Output the (X, Y) coordinate of the center of the cell containing the given text.  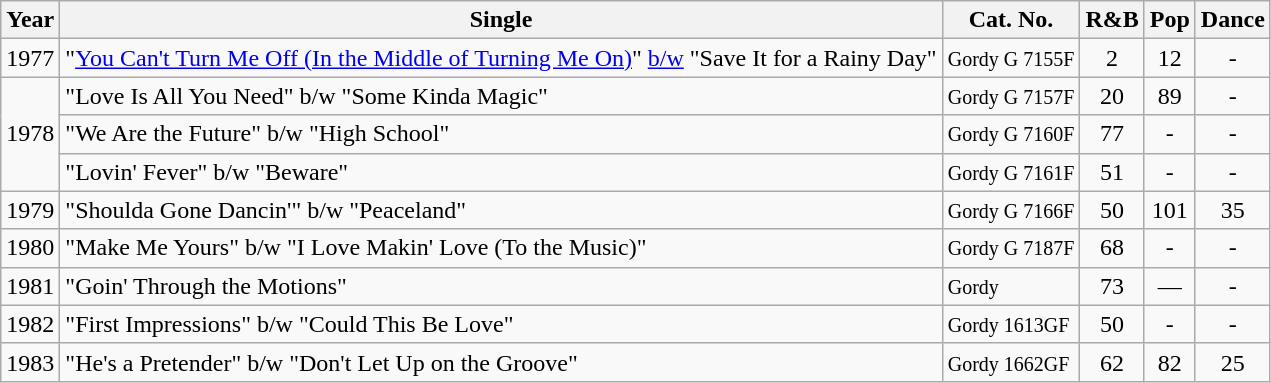
Single (501, 20)
Gordy G 7160F (1011, 134)
Gordy G 7166F (1011, 210)
20 (1112, 96)
1980 (30, 248)
— (1170, 286)
"Love Is All You Need" b/w "Some Kinda Magic" (501, 96)
"Goin' Through the Motions" (501, 286)
101 (1170, 210)
"Lovin' Fever" b/w "Beware" (501, 172)
73 (1112, 286)
1979 (30, 210)
Gordy G 7161F (1011, 172)
Cat. No. (1011, 20)
82 (1170, 362)
Year (30, 20)
"Make Me Yours" b/w "I Love Makin' Love (To the Music)" (501, 248)
R&B (1112, 20)
51 (1112, 172)
62 (1112, 362)
Gordy G 7187F (1011, 248)
1981 (30, 286)
Gordy G 7157F (1011, 96)
"You Can't Turn Me Off (In the Middle of Turning Me On)" b/w "Save It for a Rainy Day" (501, 58)
Pop (1170, 20)
77 (1112, 134)
25 (1232, 362)
Gordy 1662GF (1011, 362)
89 (1170, 96)
1977 (30, 58)
12 (1170, 58)
68 (1112, 248)
Dance (1232, 20)
"He's a Pretender" b/w "Don't Let Up on the Groove" (501, 362)
Gordy G 7155F (1011, 58)
"First Impressions" b/w "Could This Be Love" (501, 324)
1983 (30, 362)
35 (1232, 210)
1982 (30, 324)
2 (1112, 58)
Gordy 1613GF (1011, 324)
Gordy (1011, 286)
"Shoulda Gone Dancin'" b/w "Peaceland" (501, 210)
"We Are the Future" b/w "High School" (501, 134)
1978 (30, 134)
